Search for the cell housing the specified text and yield its (X, Y) center coordinate. 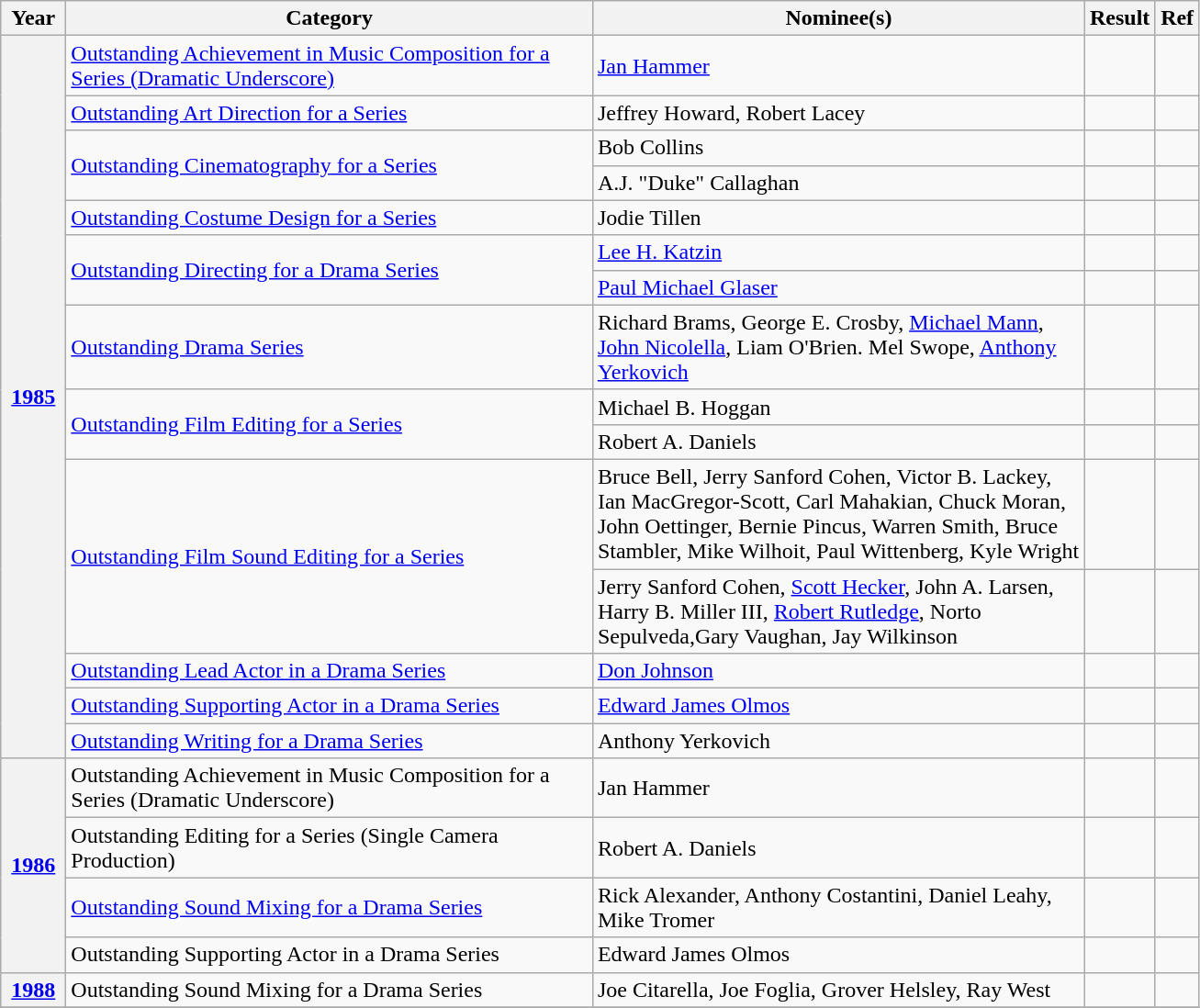
Paul Michael Glaser (838, 287)
Jerry Sanford Cohen, Scott Hecker, John A. Larsen, Harry B. Miller III, Robert Rutledge, Norto Sepulveda,Gary Vaughan, Jay Wilkinson (838, 611)
Rick Alexander, Anthony Costantini, Daniel Leahy, Mike Tromer (838, 907)
Michael B. Hoggan (838, 407)
Category (330, 18)
Outstanding Editing for a Series (Single Camera Production) (330, 848)
Outstanding Cinematography for a Series (330, 165)
Outstanding Film Sound Editing for a Series (330, 556)
Jeffrey Howard, Robert Lacey (838, 113)
Outstanding Costume Design for a Series (330, 218)
Jodie Tillen (838, 218)
1988 (33, 990)
A.J. "Duke" Callaghan (838, 183)
Outstanding Art Direction for a Series (330, 113)
Richard Brams, George E. Crosby, Michael Mann, John Nicolella, Liam O'Brien. Mel Swope, Anthony Yerkovich (838, 347)
1985 (33, 397)
Ref (1177, 18)
Outstanding Drama Series (330, 347)
Outstanding Film Editing for a Series (330, 424)
Outstanding Writing for a Drama Series (330, 741)
Nominee(s) (838, 18)
Bob Collins (838, 148)
Lee H. Katzin (838, 252)
Don Johnson (838, 671)
Outstanding Lead Actor in a Drama Series (330, 671)
Outstanding Directing for a Drama Series (330, 270)
Year (33, 18)
1986 (33, 865)
Result (1119, 18)
Joe Citarella, Joe Foglia, Grover Helsley, Ray West (838, 990)
Anthony Yerkovich (838, 741)
